Provide the (X, Y) coordinate of the cell's center where the given text is located.  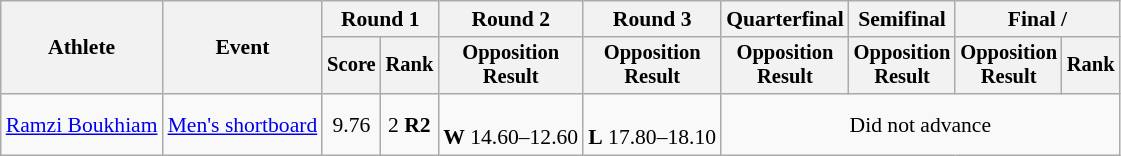
Athlete (82, 48)
Final / (1037, 19)
Score (351, 66)
2 R2 (410, 124)
Round 2 (510, 19)
Ramzi Boukhiam (82, 124)
Did not advance (920, 124)
Round 3 (652, 19)
Men's shortboard (243, 124)
9.76 (351, 124)
W 14.60–12.60 (510, 124)
Semifinal (902, 19)
Quarterfinal (785, 19)
Round 1 (380, 19)
L 17.80–18.10 (652, 124)
Event (243, 48)
